Detect which cell encompasses the target text, then output its (x, y) center coordinate. 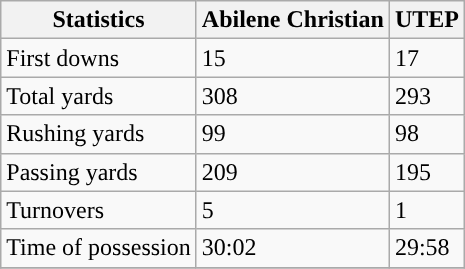
30:02 (292, 248)
UTEP (426, 20)
Abilene Christian (292, 20)
98 (426, 134)
29:58 (426, 248)
Rushing yards (99, 134)
1 (426, 210)
Passing yards (99, 172)
First downs (99, 58)
209 (292, 172)
Time of possession (99, 248)
293 (426, 96)
195 (426, 172)
5 (292, 210)
99 (292, 134)
Total yards (99, 96)
Statistics (99, 20)
17 (426, 58)
15 (292, 58)
Turnovers (99, 210)
308 (292, 96)
